Identify which cell holds the provided text, then report its [x, y] central coordinate. 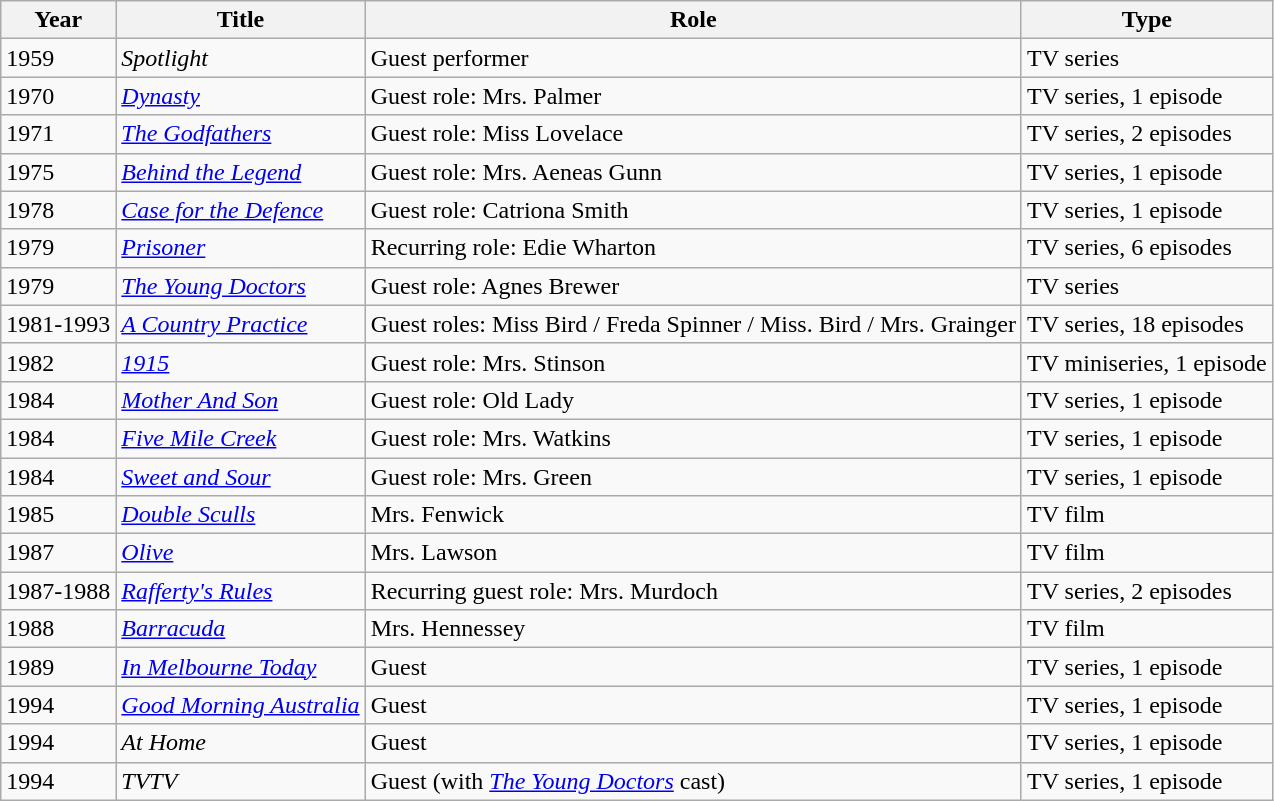
TV miniseries, 1 episode [1146, 362]
The Young Doctors [240, 286]
Guest roles: Miss Bird / Freda Spinner / Miss. Bird / Mrs. Grainger [693, 324]
In Melbourne Today [240, 667]
Five Mile Creek [240, 438]
The Godfathers [240, 134]
Recurring guest role: Mrs. Murdoch [693, 591]
Guest role: Mrs. Watkins [693, 438]
Type [1146, 20]
Mrs. Hennessey [693, 629]
Recurring role: Edie Wharton [693, 248]
Spotlight [240, 58]
TV series, 6 episodes [1146, 248]
Guest role: Mrs. Aeneas Gunn [693, 172]
1978 [58, 210]
Prisoner [240, 248]
1975 [58, 172]
Case for the Defence [240, 210]
A Country Practice [240, 324]
Guest performer [693, 58]
Guest role: Agnes Brewer [693, 286]
Year [58, 20]
Role [693, 20]
Double Sculls [240, 515]
TV series, 18 episodes [1146, 324]
1989 [58, 667]
Guest role: Mrs. Palmer [693, 96]
Guest role: Miss Lovelace [693, 134]
Mrs. Lawson [693, 553]
1987-1988 [58, 591]
Guest role: Mrs. Stinson [693, 362]
1959 [58, 58]
Good Morning Australia [240, 705]
Guest (with The Young Doctors cast) [693, 781]
1982 [58, 362]
Title [240, 20]
1981-1993 [58, 324]
1970 [58, 96]
Guest role: Old Lady [693, 400]
Olive [240, 553]
Mother And Son [240, 400]
Rafferty's Rules [240, 591]
1985 [58, 515]
1971 [58, 134]
At Home [240, 743]
Guest role: Mrs. Green [693, 477]
Dynasty [240, 96]
Behind the Legend [240, 172]
1987 [58, 553]
Barracuda [240, 629]
1915 [240, 362]
Mrs. Fenwick [693, 515]
Guest role: Catriona Smith [693, 210]
Sweet and Sour [240, 477]
TVTV [240, 781]
1988 [58, 629]
